Scan for the cell matching the given text and deliver its (X, Y) coordinate at center. 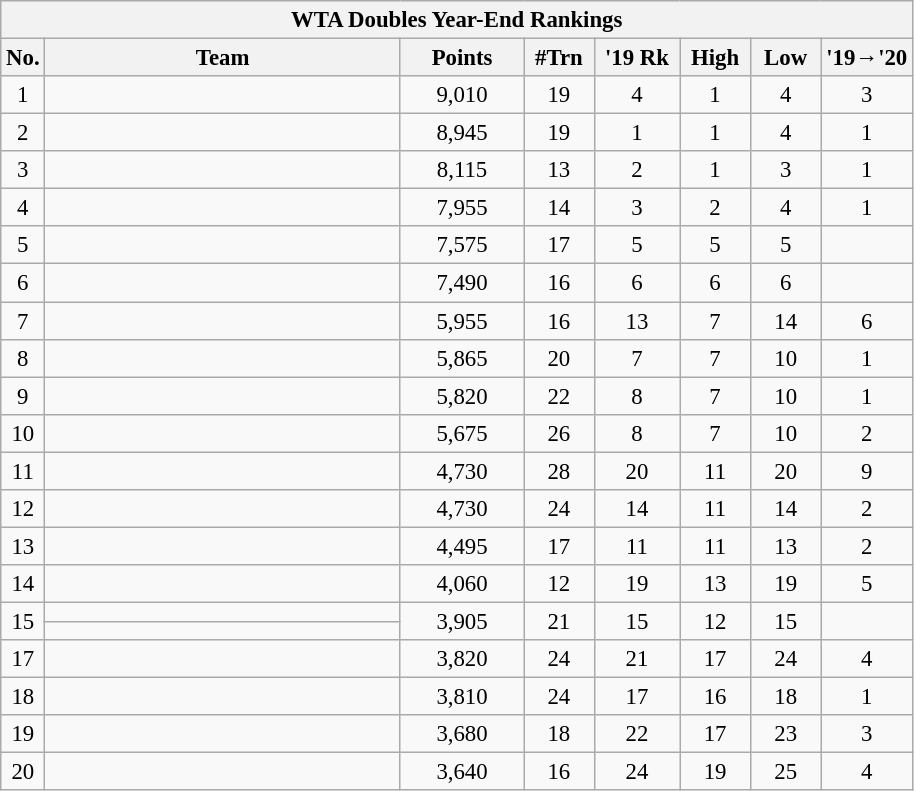
7,490 (462, 283)
Points (462, 58)
'19→'20 (867, 58)
3,820 (462, 659)
3,810 (462, 697)
'19 Rk (637, 58)
23 (786, 734)
25 (786, 772)
3,905 (462, 621)
WTA Doubles Year-End Rankings (457, 20)
Team (223, 58)
7,575 (462, 245)
5,955 (462, 321)
8,945 (462, 133)
No. (23, 58)
5,820 (462, 396)
#Trn (560, 58)
9,010 (462, 95)
7,955 (462, 208)
5,865 (462, 358)
26 (560, 433)
High (716, 58)
Low (786, 58)
8,115 (462, 170)
3,680 (462, 734)
4,060 (462, 584)
28 (560, 471)
4,495 (462, 546)
5,675 (462, 433)
3,640 (462, 772)
